Find where the given text appears and provide that cell's center as (X, Y) coordinate. 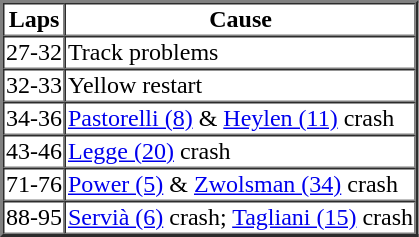
88-95 (34, 218)
Pastorelli (8) & Heylen (11) crash (240, 118)
Servià (6) crash; Tagliani (15) crash (240, 218)
27-32 (34, 52)
Yellow restart (240, 86)
34-36 (34, 118)
Laps (34, 20)
Cause (240, 20)
43-46 (34, 152)
Legge (20) crash (240, 152)
32-33 (34, 86)
Track problems (240, 52)
71-76 (34, 184)
Power (5) & Zwolsman (34) crash (240, 184)
